Return the (x, y) coordinate for the center point of the cell that contains the specified text.  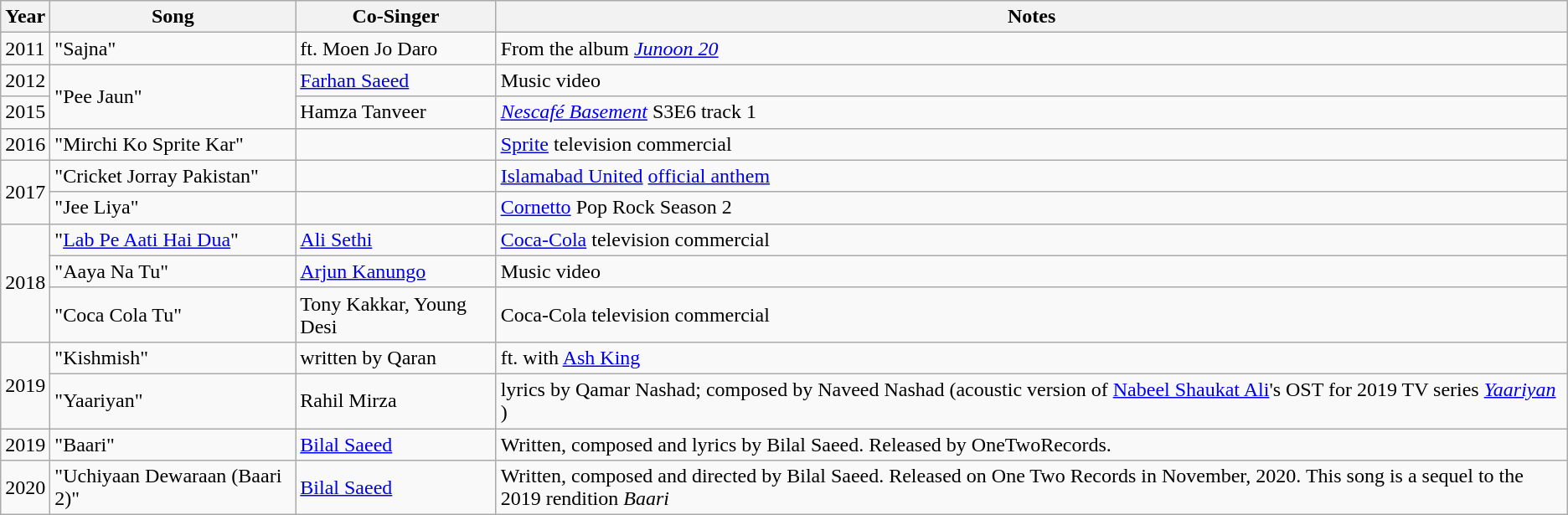
"Kishmish" (173, 358)
"Uchiyaan Dewaraan (Baari 2)" (173, 487)
2016 (25, 144)
"Mirchi Ko Sprite Kar" (173, 144)
lyrics by Qamar Nashad; composed by Naveed Nashad (acoustic version of Nabeel Shaukat Ali's OST for 2019 TV series Yaariyan ) (1032, 400)
2020 (25, 487)
2017 (25, 192)
ft. with Ash King (1032, 358)
Farhan Saeed (395, 80)
Notes (1032, 17)
Co-Singer (395, 17)
"Aaya Na Tu" (173, 271)
2012 (25, 80)
2018 (25, 283)
Written, composed and lyrics by Bilal Saeed. Released by OneTwoRecords. (1032, 445)
"Yaariyan" (173, 400)
"Cricket Jorray Pakistan" (173, 176)
Nescafé Basement S3E6 track 1 (1032, 112)
"Lab Pe Aati Hai Dua" (173, 239)
Song (173, 17)
written by Qaran (395, 358)
Year (25, 17)
Ali Sethi (395, 239)
Written, composed and directed by Bilal Saeed. Released on One Two Records in November, 2020. This song is a sequel to the 2019 rendition Baari (1032, 487)
Islamabad United official anthem (1032, 176)
Tony Kakkar, Young Desi (395, 315)
2011 (25, 49)
"Baari" (173, 445)
2015 (25, 112)
From the album Junoon 20 (1032, 49)
"Pee Jaun" (173, 96)
Sprite television commercial (1032, 144)
Cornetto Pop Rock Season 2 (1032, 208)
Arjun Kanungo (395, 271)
ft. Moen Jo Daro (395, 49)
Hamza Tanveer (395, 112)
"Jee Liya" (173, 208)
"Sajna" (173, 49)
"Coca Cola Tu" (173, 315)
Rahil Mirza (395, 400)
